From the cell containing the given text, extract its center point as [X, Y] coordinate. 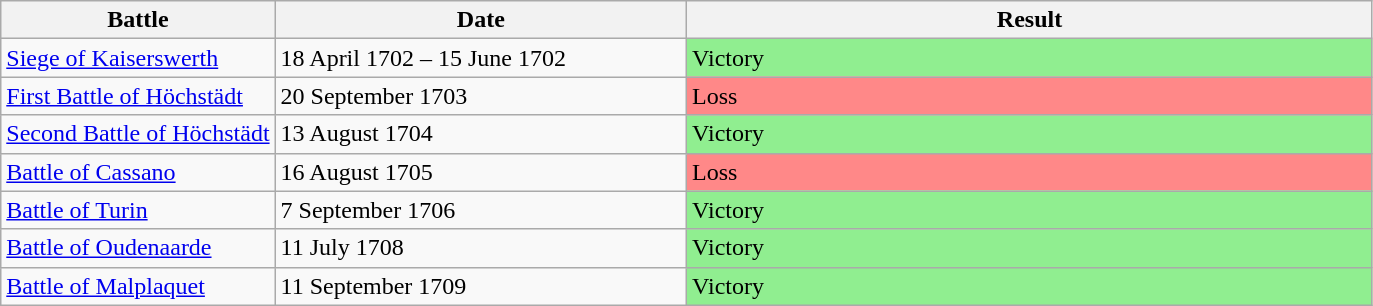
7 September 1706 [480, 210]
Battle of Malplaquet [138, 286]
16 August 1705 [480, 172]
Date [480, 20]
20 September 1703 [480, 96]
18 April 1702 – 15 June 1702 [480, 58]
Battle of Cassano [138, 172]
Result [1030, 20]
Battle [138, 20]
First Battle of Höchstädt [138, 96]
Battle of Oudenaarde [138, 248]
11 July 1708 [480, 248]
11 September 1709 [480, 286]
Battle of Turin [138, 210]
Siege of Kaiserswerth [138, 58]
13 August 1704 [480, 134]
Second Battle of Höchstädt [138, 134]
